For the text-containing cell, return its midpoint in (X, Y) coordinate format. 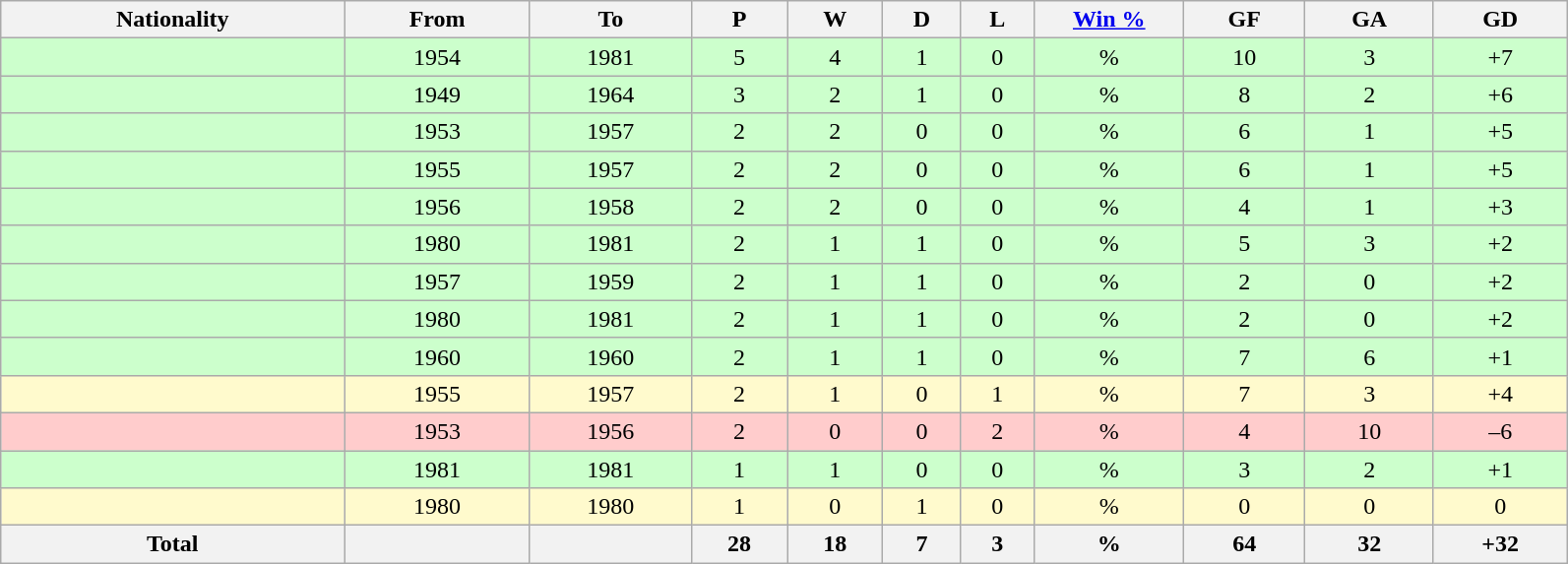
+3 (1500, 207)
To (610, 20)
18 (835, 544)
8 (1244, 94)
32 (1370, 544)
+7 (1500, 57)
1954 (437, 57)
GA (1370, 20)
Nationality (173, 20)
+32 (1500, 544)
From (437, 20)
1949 (437, 94)
Win % (1109, 20)
1964 (610, 94)
W (835, 20)
L (998, 20)
GF (1244, 20)
D (921, 20)
+4 (1500, 394)
28 (738, 544)
P (738, 20)
1958 (610, 207)
64 (1244, 544)
GD (1500, 20)
+6 (1500, 94)
1959 (610, 282)
Total (173, 544)
–6 (1500, 431)
